Pinpoint the cell where the given text exists, returning its [X, Y] midpoint coordinate. 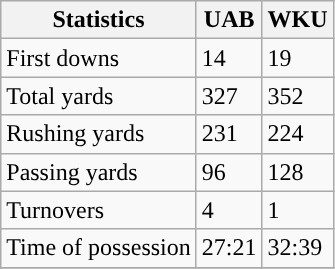
First downs [99, 58]
Passing yards [99, 172]
19 [298, 58]
Rushing yards [99, 134]
UAB [229, 20]
Turnovers [99, 210]
327 [229, 96]
224 [298, 134]
352 [298, 96]
Statistics [99, 20]
Time of possession [99, 248]
14 [229, 58]
32:39 [298, 248]
231 [229, 134]
27:21 [229, 248]
WKU [298, 20]
128 [298, 172]
1 [298, 210]
96 [229, 172]
4 [229, 210]
Total yards [99, 96]
